Return (X, Y) of the center of cell containing provided text 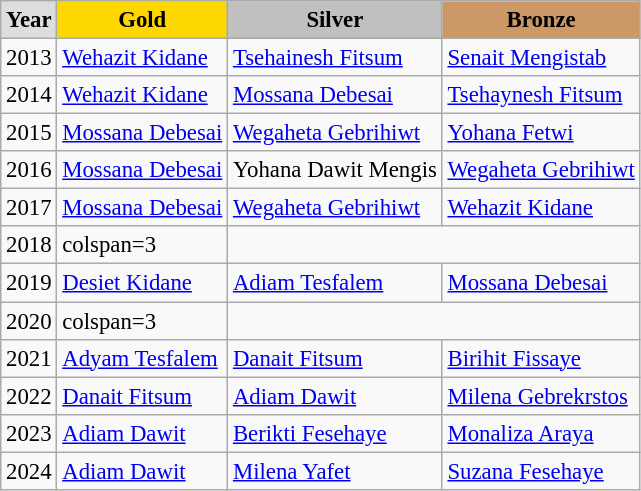
2023 (29, 433)
Tsehaynesh Fitsum (541, 95)
Birihit Fissaye (541, 358)
2022 (29, 396)
Desiet Kidane (142, 283)
Yohana Dawit Mengis (336, 170)
2018 (29, 245)
2021 (29, 358)
2019 (29, 283)
2016 (29, 170)
Yohana Fetwi (541, 133)
2024 (29, 471)
2017 (29, 208)
Senait Mengistab (541, 58)
Milena Gebrekrstos (541, 396)
2014 (29, 95)
Suzana Fesehaye (541, 471)
Adyam Tesfalem (142, 358)
Adiam Tesfalem (336, 283)
2020 (29, 321)
Monaliza Araya (541, 433)
Year (29, 20)
2013 (29, 58)
2015 (29, 133)
Berikti Fesehaye (336, 433)
Silver (336, 20)
Gold (142, 20)
Milena Yafet (336, 471)
Tsehainesh Fitsum (336, 58)
Bronze (541, 20)
